Search for the cell housing the specified text and yield its [X, Y] center coordinate. 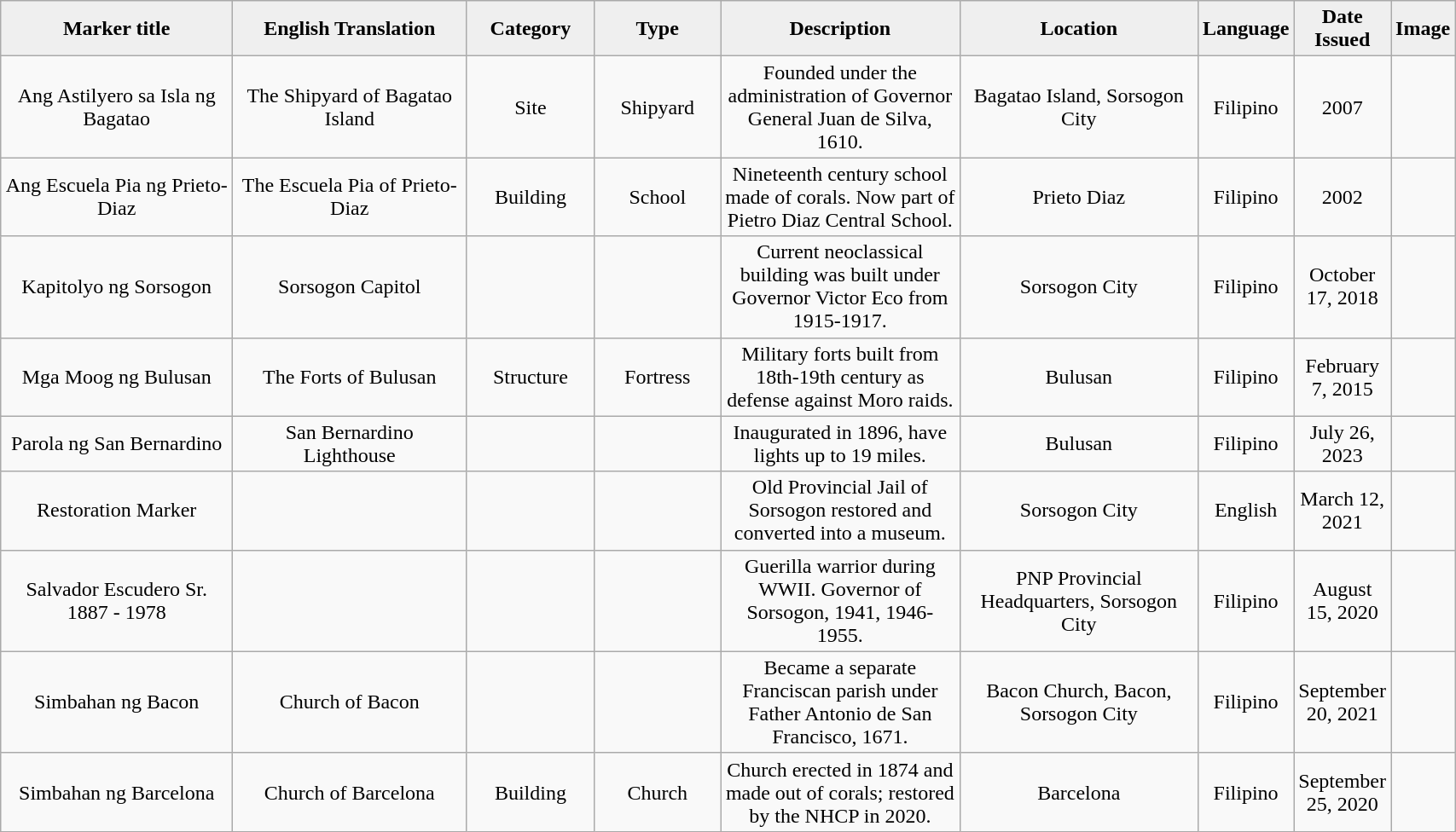
August 15, 2020 [1343, 600]
Guerilla warrior during WWII. Governor of Sorsogon, 1941, 1946-1955. [839, 600]
Ang Astilyero sa Isla ng Bagatao [117, 107]
Church of Barcelona [350, 792]
March 12, 2021 [1343, 511]
Site [531, 107]
Barcelona [1078, 792]
Church of Bacon [350, 702]
July 26, 2023 [1343, 443]
Image [1423, 29]
The Forts of Bulusan [350, 377]
Sorsogon Capitol [350, 286]
Mga Moog ng Bulusan [117, 377]
Location [1078, 29]
Prieto Diaz [1078, 197]
September 25, 2020 [1343, 792]
Bacon Church, Bacon, Sorsogon City [1078, 702]
Fortress [658, 377]
School [658, 197]
The Shipyard of Bagatao Island [350, 107]
San Bernardino Lighthouse [350, 443]
Church [658, 792]
Old Provincial Jail of Sorsogon restored and converted into a museum. [839, 511]
Date Issued [1343, 29]
February 7, 2015 [1343, 377]
Simbahan ng Bacon [117, 702]
Nineteenth century school made of corals. Now part of Pietro Diaz Central School. [839, 197]
Church erected in 1874 and made out of corals; restored by the NHCP in 2020. [839, 792]
Type [658, 29]
Shipyard [658, 107]
Parola ng San Bernardino [117, 443]
English Translation [350, 29]
Ang Escuela Pia ng Prieto-Diaz [117, 197]
Kapitolyo ng Sorsogon [117, 286]
September 20, 2021 [1343, 702]
Language [1245, 29]
Marker title [117, 29]
Current neoclassical building was built under Governor Victor Eco from 1915-1917. [839, 286]
Simbahan ng Barcelona [117, 792]
2007 [1343, 107]
Salvador Escudero Sr.1887 - 1978 [117, 600]
Category [531, 29]
Restoration Marker [117, 511]
October 17, 2018 [1343, 286]
Structure [531, 377]
PNP Provincial Headquarters, Sorsogon City [1078, 600]
Inaugurated in 1896, have lights up to 19 miles. [839, 443]
Military forts built from 18th-19th century as defense against Moro raids. [839, 377]
Founded under the administration of Governor General Juan de Silva, 1610. [839, 107]
Description [839, 29]
Became a separate Franciscan parish under Father Antonio de San Francisco, 1671. [839, 702]
English [1245, 511]
2002 [1343, 197]
The Escuela Pia of Prieto-Diaz [350, 197]
Bagatao Island, Sorsogon City [1078, 107]
